Capture the cell that displays the provided text and extract its (X, Y) central coordinate. 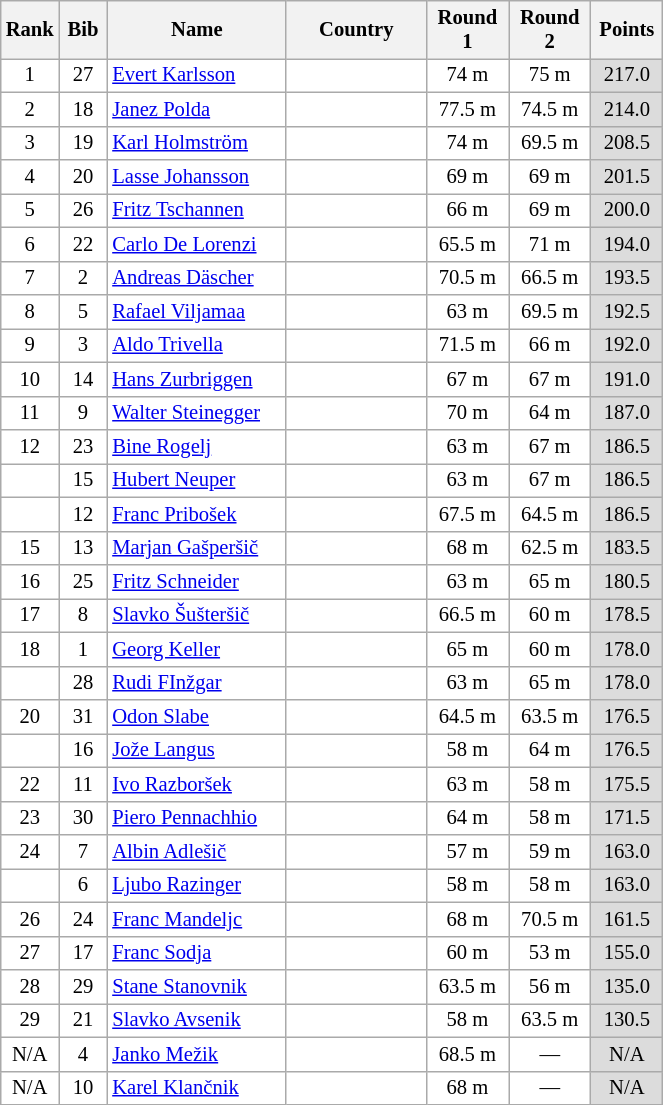
178.5 (627, 615)
Franc Pribošek (196, 514)
Rafael Viljamaa (196, 311)
Ljubo Razinger (196, 885)
Franc Mandeljc (196, 919)
Karl Holmström (196, 143)
155.0 (627, 953)
191.0 (627, 379)
187.0 (627, 413)
57 m (467, 851)
Marjan Gašperšič (196, 548)
192.5 (627, 311)
Carlo De Lorenzi (196, 244)
Slavko Avsenik (196, 1020)
Albin Adlešič (196, 851)
70 m (467, 413)
Bib (84, 29)
Bine Rogelj (196, 447)
Ivo Razboršek (196, 784)
53 m (550, 953)
71.5 m (467, 345)
Janko Mežik (196, 1054)
Jože Langus (196, 750)
180.5 (627, 581)
192.0 (627, 345)
Franc Sodja (196, 953)
171.5 (627, 818)
71 m (550, 244)
Points (627, 29)
Lasse Johansson (196, 177)
74.5 m (550, 109)
68.5 m (467, 1054)
Name (196, 29)
56 m (550, 987)
Janez Polda (196, 109)
Evert Karlsson (196, 75)
Round 2 (550, 29)
217.0 (627, 75)
Hubert Neuper (196, 480)
194.0 (627, 244)
Odon Slabe (196, 717)
65.5 m (467, 244)
Walter Steinegger (196, 413)
208.5 (627, 143)
25 (84, 581)
13 (84, 548)
62.5 m (550, 548)
135.0 (627, 987)
201.5 (627, 177)
59 m (550, 851)
161.5 (627, 919)
31 (84, 717)
214.0 (627, 109)
30 (84, 818)
Piero Pennachhio (196, 818)
21 (84, 1020)
Stane Stanovnik (196, 987)
Andreas Däscher (196, 278)
Hans Zurbriggen (196, 379)
Georg Keller (196, 649)
200.0 (627, 210)
19 (84, 143)
Rank (30, 29)
Karel Klančnik (196, 1088)
183.5 (627, 548)
Rudi FInžgar (196, 683)
Aldo Trivella (196, 345)
75 m (550, 75)
Country (356, 29)
Slavko Šušteršič (196, 615)
130.5 (627, 1020)
Round 1 (467, 29)
14 (84, 379)
67.5 m (467, 514)
Fritz Tschannen (196, 210)
77.5 m (467, 109)
193.5 (627, 278)
Fritz Schneider (196, 581)
175.5 (627, 784)
